Scan for the cell matching the given text and deliver its [x, y] coordinate at center. 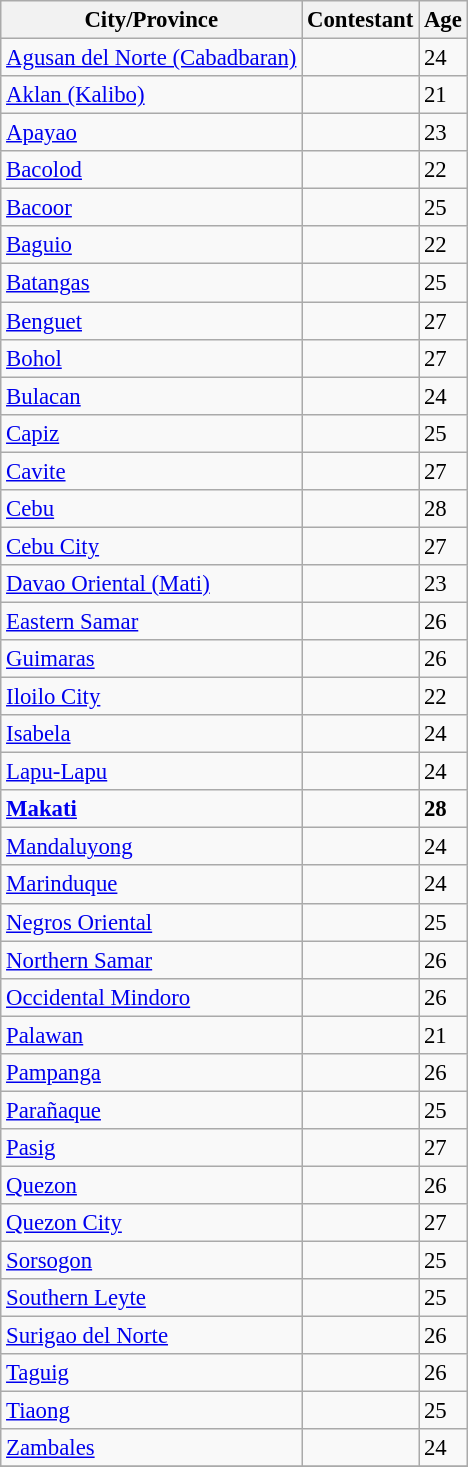
Cebu City [152, 546]
Makati [152, 809]
Bulacan [152, 396]
Cavite [152, 471]
Iloilo City [152, 697]
Tiaong [152, 1411]
Parañaque [152, 1110]
Bacolod [152, 170]
Eastern Samar [152, 621]
Marinduque [152, 885]
Agusan del Norte (Cabadbaran) [152, 58]
Bohol [152, 358]
Batangas [152, 283]
Mandaluyong [152, 847]
Aklan (Kalibo) [152, 95]
Taguig [152, 1373]
Quezon [152, 1185]
Quezon City [152, 1223]
Pampanga [152, 1073]
Age [444, 20]
Pasig [152, 1148]
Palawan [152, 1035]
Negros Oriental [152, 922]
Baguio [152, 245]
Isabela [152, 734]
Guimaras [152, 659]
Apayao [152, 133]
Northern Samar [152, 960]
Occidental Mindoro [152, 997]
Contestant [360, 20]
Capiz [152, 433]
Benguet [152, 321]
Surigao del Norte [152, 1336]
Sorsogon [152, 1261]
Cebu [152, 509]
City/Province [152, 20]
Southern Leyte [152, 1298]
Davao Oriental (Mati) [152, 584]
Lapu-Lapu [152, 772]
Bacoor [152, 208]
